From the cell containing the given text, extract its center point as (x, y) coordinate. 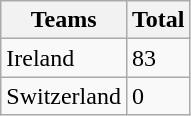
Total (158, 20)
Teams (64, 20)
0 (158, 96)
83 (158, 58)
Switzerland (64, 96)
Ireland (64, 58)
